Identify which cell holds the provided text, then report its (X, Y) central coordinate. 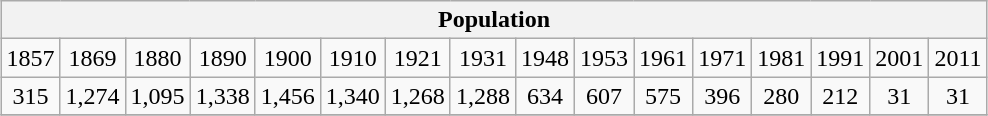
1,095 (158, 96)
1910 (352, 58)
Population (494, 20)
1921 (418, 58)
575 (664, 96)
607 (604, 96)
2001 (900, 58)
212 (840, 96)
315 (30, 96)
1,274 (92, 96)
1,338 (222, 96)
1991 (840, 58)
396 (722, 96)
1869 (92, 58)
1953 (604, 58)
1857 (30, 58)
1961 (664, 58)
1981 (782, 58)
1880 (158, 58)
1,456 (288, 96)
1900 (288, 58)
1948 (544, 58)
634 (544, 96)
280 (782, 96)
1971 (722, 58)
1,268 (418, 96)
1,288 (482, 96)
2011 (958, 58)
1890 (222, 58)
1931 (482, 58)
1,340 (352, 96)
